Provide the (x, y) coordinate of the cell's center where the given text is located.  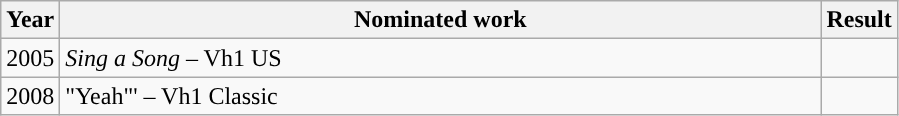
Sing a Song – Vh1 US (440, 58)
2008 (30, 96)
"Yeah"' – Vh1 Classic (440, 96)
Year (30, 20)
2005 (30, 58)
Result (859, 20)
Nominated work (440, 20)
